Search for the cell housing the specified text and yield its [x, y] center coordinate. 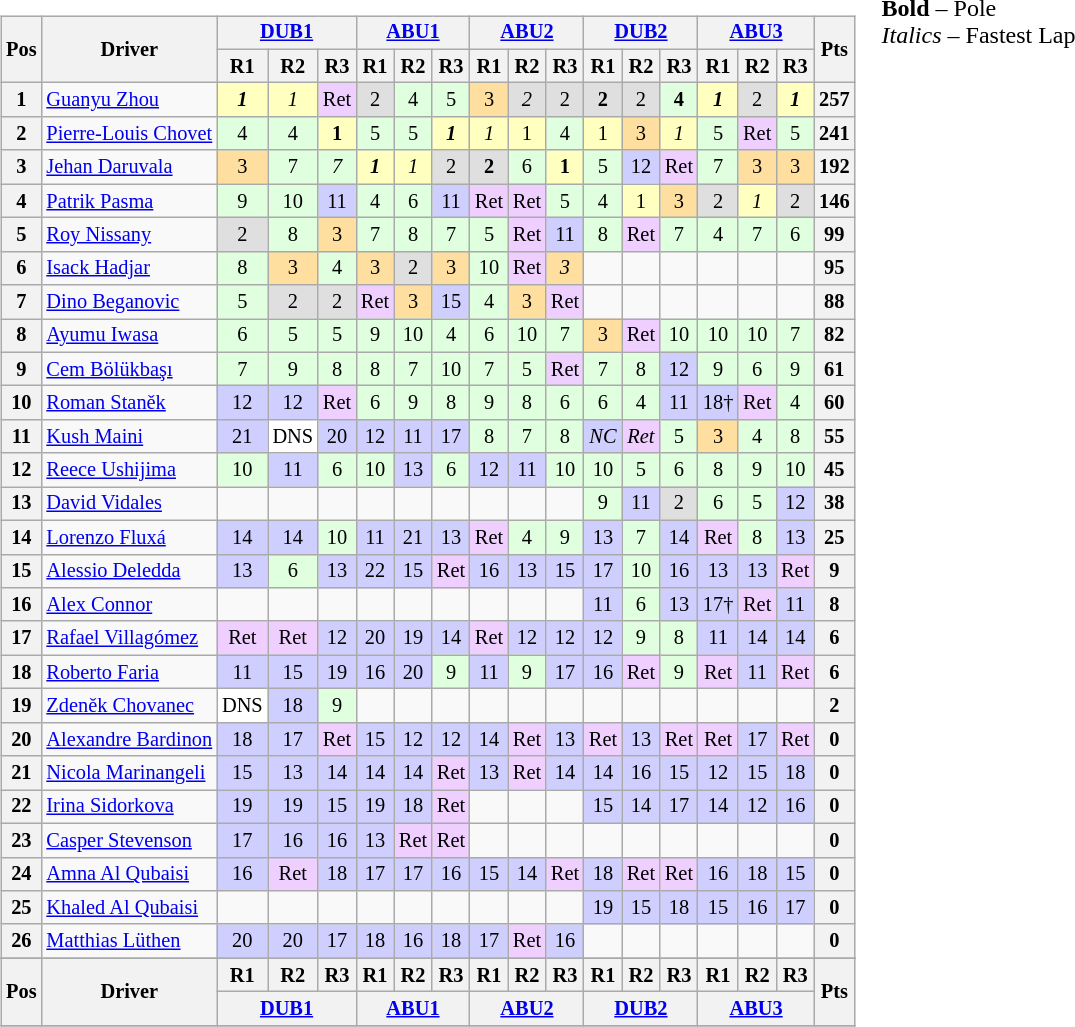
Matthias Lüthen [129, 941]
61 [834, 369]
24 [21, 874]
Irina Sidorkova [129, 807]
95 [834, 268]
Jehan Daruvala [129, 167]
Reece Ushijima [129, 470]
Alex Connor [129, 605]
Lorenzo Fluxá [129, 537]
Nicola Marinangeli [129, 773]
241 [834, 134]
Roy Nissany [129, 235]
Ayumu Iwasa [129, 336]
23 [21, 840]
Kush Maini [129, 437]
45 [834, 470]
Dino Beganovic [129, 302]
257 [834, 100]
Zdeněk Chovanec [129, 706]
192 [834, 167]
38 [834, 504]
Cem Bölükbaşı [129, 369]
99 [834, 235]
82 [834, 336]
18† [718, 403]
Khaled Al Qubaisi [129, 908]
Rafael Villagómez [129, 638]
Casper Stevenson [129, 840]
Roberto Faria [129, 672]
Amna Al Qubaisi [129, 874]
Isack Hadjar [129, 268]
60 [834, 403]
Pierre-Louis Chovet [129, 134]
17† [718, 605]
Guanyu Zhou [129, 100]
Alexandre Bardinon [129, 739]
David Vidales [129, 504]
88 [834, 302]
26 [21, 941]
Patrik Pasma [129, 201]
146 [834, 201]
Alessio Deledda [129, 571]
55 [834, 437]
NC [603, 437]
Roman Staněk [129, 403]
